Output the (X, Y) coordinate of the center of the cell containing the given text.  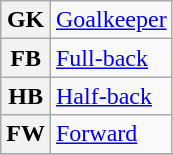
GK (26, 20)
FW (26, 134)
Forward (111, 134)
Half-back (111, 96)
FB (26, 58)
Full-back (111, 58)
Goalkeeper (111, 20)
HB (26, 96)
